Find where the given text appears and provide that cell's center as [x, y] coordinate. 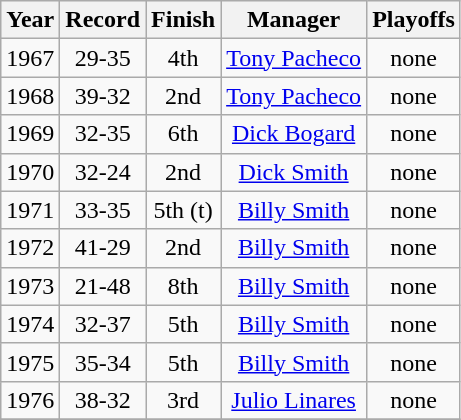
Dick Bogard [294, 134]
21-48 [103, 286]
32-37 [103, 324]
1969 [30, 134]
1972 [30, 248]
5th (t) [184, 210]
1975 [30, 362]
41-29 [103, 248]
1967 [30, 58]
39-32 [103, 96]
3rd [184, 400]
Julio Linares [294, 400]
38-32 [103, 400]
Finish [184, 20]
35-34 [103, 362]
Manager [294, 20]
1970 [30, 172]
1968 [30, 96]
4th [184, 58]
Dick Smith [294, 172]
Record [103, 20]
8th [184, 286]
32-35 [103, 134]
Year [30, 20]
1974 [30, 324]
Playoffs [414, 20]
6th [184, 134]
1973 [30, 286]
29-35 [103, 58]
1971 [30, 210]
33-35 [103, 210]
1976 [30, 400]
32-24 [103, 172]
